Search for the cell housing the specified text and yield its [x, y] center coordinate. 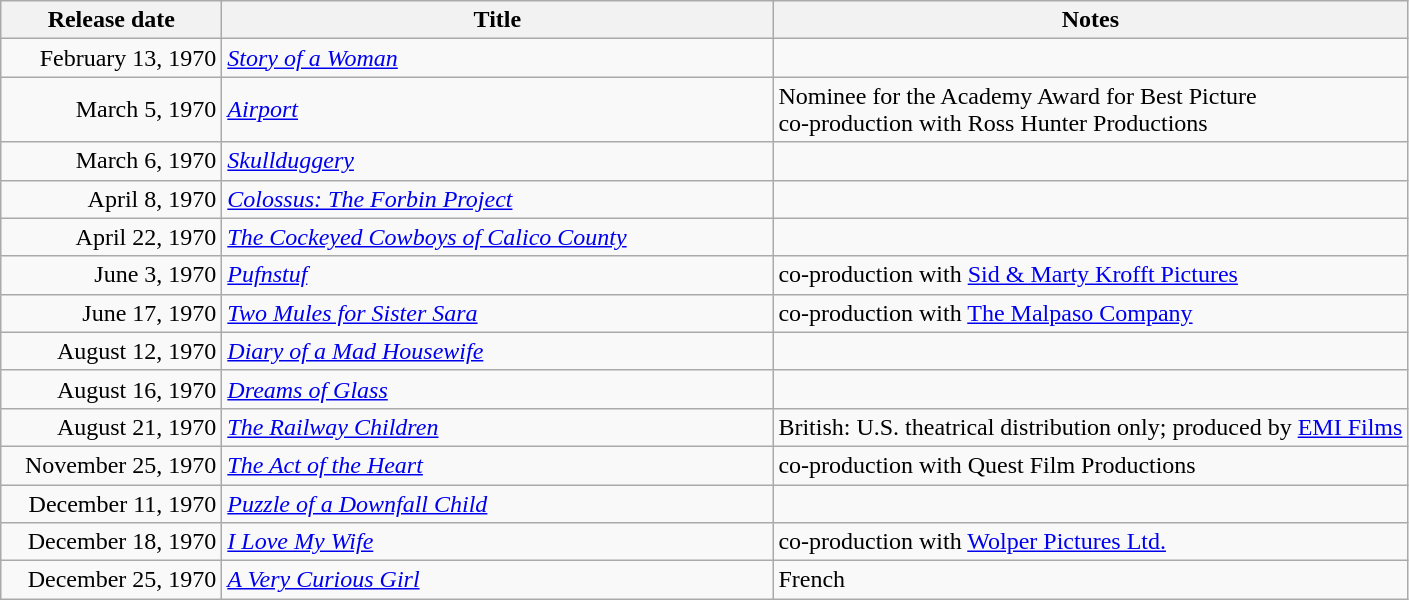
British: U.S. theatrical distribution only; produced by EMI Films [1090, 427]
March 6, 1970 [112, 161]
February 13, 1970 [112, 58]
Colossus: The Forbin Project [498, 199]
August 16, 1970 [112, 389]
French [1090, 580]
Notes [1090, 20]
The Act of the Heart [498, 465]
co-production with Sid & Marty Krofft Pictures [1090, 275]
August 21, 1970 [112, 427]
I Love My Wife [498, 542]
August 12, 1970 [112, 351]
Release date [112, 20]
co-production with The Malpaso Company [1090, 313]
Nominee for the Academy Award for Best Pictureco-production with Ross Hunter Productions [1090, 110]
June 17, 1970 [112, 313]
December 25, 1970 [112, 580]
April 22, 1970 [112, 237]
A Very Curious Girl [498, 580]
Airport [498, 110]
Pufnstuf [498, 275]
The Railway Children [498, 427]
Title [498, 20]
Story of a Woman [498, 58]
June 3, 1970 [112, 275]
Skullduggery [498, 161]
December 18, 1970 [112, 542]
co-production with Quest Film Productions [1090, 465]
Dreams of Glass [498, 389]
Puzzle of a Downfall Child [498, 503]
co-production with Wolper Pictures Ltd. [1090, 542]
March 5, 1970 [112, 110]
April 8, 1970 [112, 199]
December 11, 1970 [112, 503]
Diary of a Mad Housewife [498, 351]
November 25, 1970 [112, 465]
The Cockeyed Cowboys of Calico County [498, 237]
Two Mules for Sister Sara [498, 313]
